Search for the cell housing the specified text and yield its (X, Y) center coordinate. 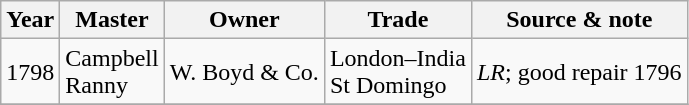
London–IndiaSt Domingo (398, 72)
LR; good repair 1796 (579, 72)
Master (112, 20)
Source & note (579, 20)
1798 (30, 72)
Owner (244, 20)
W. Boyd & Co. (244, 72)
Year (30, 20)
Trade (398, 20)
CampbellRanny (112, 72)
